Return the [X, Y] coordinate for the center point of the cell that contains the specified text.  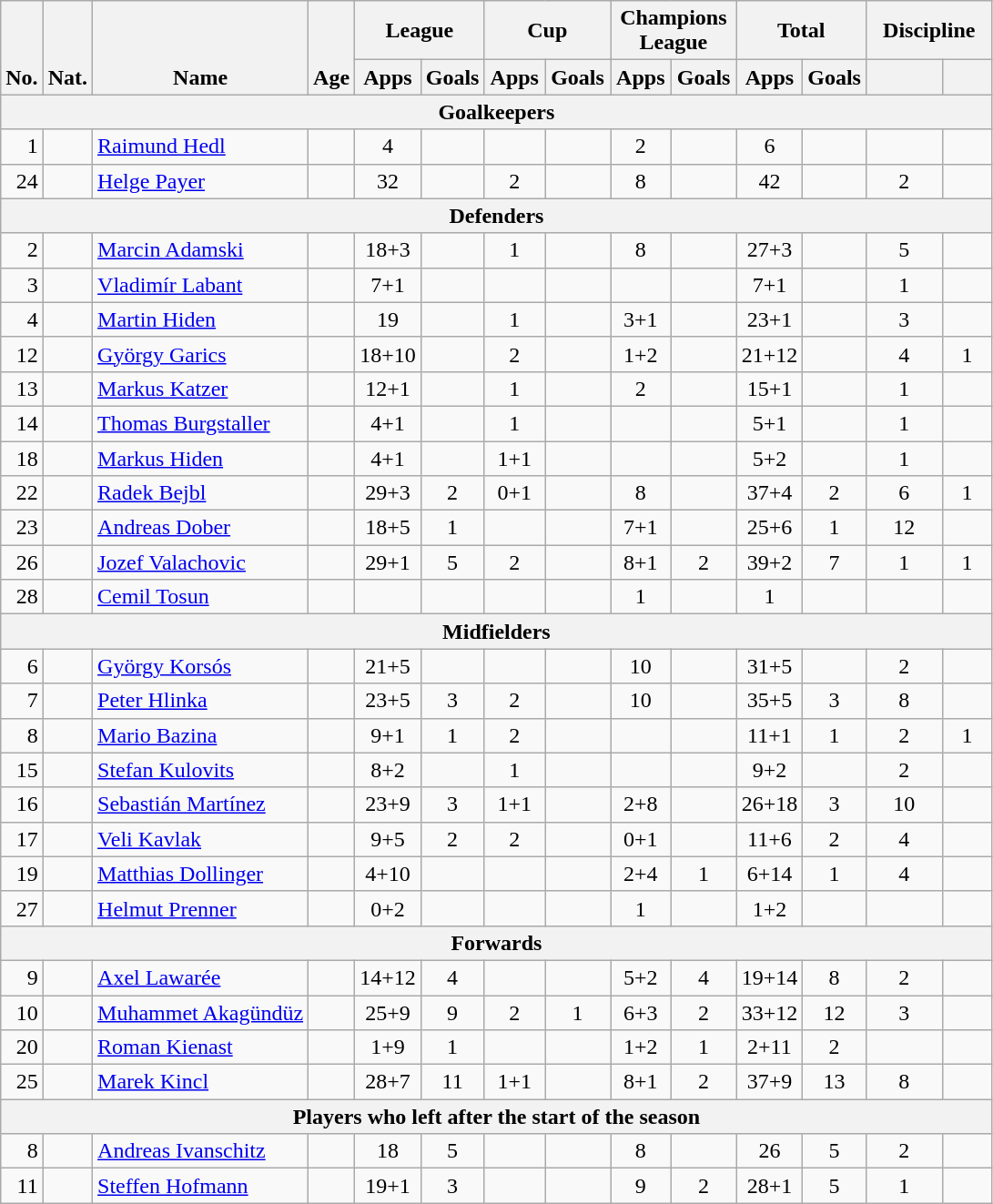
28 [22, 597]
25+9 [388, 1013]
22 [22, 493]
23+5 [388, 701]
Defenders [497, 216]
14+12 [388, 977]
11+1 [770, 735]
Raimund Hedl [200, 147]
24 [22, 181]
15 [22, 770]
Marek Kincl [200, 1082]
18+5 [388, 528]
György Garics [200, 354]
Roman Kienast [200, 1047]
Cemil Tosun [200, 597]
Andreas Ivanschitz [200, 1151]
19+14 [770, 977]
31+5 [770, 666]
Radek Bejbl [200, 493]
0+2 [388, 908]
19+1 [388, 1186]
35+5 [770, 701]
Peter Hlinka [200, 701]
Goalkeepers [497, 112]
28+7 [388, 1082]
Total [801, 31]
25+6 [770, 528]
33+12 [770, 1013]
Cup [548, 31]
Helmut Prenner [200, 908]
39+2 [770, 562]
12+1 [388, 389]
27+3 [770, 250]
21+5 [388, 666]
4+10 [388, 874]
14 [22, 423]
Markus Katzer [200, 389]
8+2 [388, 770]
Midfielders [497, 632]
9+2 [770, 770]
Martin Hiden [200, 319]
League [420, 31]
Age [331, 47]
Nat. [67, 47]
42 [770, 181]
Forwards [497, 943]
Players who left after the start of the season [497, 1117]
2+8 [641, 804]
17 [22, 839]
Helge Payer [200, 181]
29+3 [388, 493]
25 [22, 1082]
Matthias Dollinger [200, 874]
23 [22, 528]
20 [22, 1047]
18+3 [388, 250]
5+1 [770, 423]
15+1 [770, 389]
1+9 [388, 1047]
23+1 [770, 319]
37+9 [770, 1082]
3+1 [641, 319]
Sebastián Martínez [200, 804]
Discipline [928, 31]
Jozef Valachovic [200, 562]
Markus Hiden [200, 458]
György Korsós [200, 666]
Champions League [674, 31]
16 [22, 804]
26+18 [770, 804]
6+14 [770, 874]
29+1 [388, 562]
Marcin Adamski [200, 250]
28+1 [770, 1186]
6+3 [641, 1013]
Stefan Kulovits [200, 770]
Muhammet Akagündüz [200, 1013]
18+10 [388, 354]
Steffen Hofmann [200, 1186]
32 [388, 181]
No. [22, 47]
11+6 [770, 839]
2+4 [641, 874]
Andreas Dober [200, 528]
23+9 [388, 804]
Thomas Burgstaller [200, 423]
9+1 [388, 735]
9+5 [388, 839]
Mario Bazina [200, 735]
2+11 [770, 1047]
27 [22, 908]
21+12 [770, 354]
Axel Lawarée [200, 977]
Vladimír Labant [200, 285]
Veli Kavlak [200, 839]
Name [200, 47]
37+4 [770, 493]
